Capture the cell that displays the provided text and extract its (x, y) central coordinate. 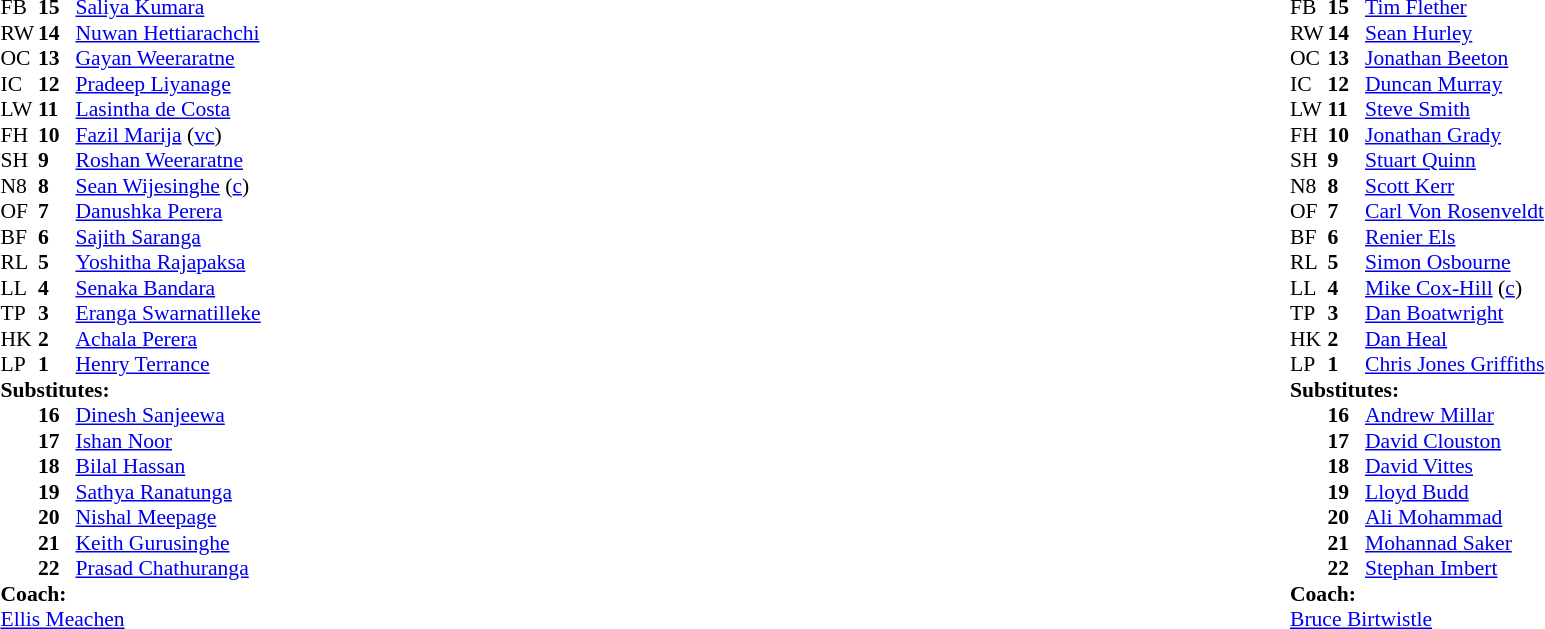
Roshan Weeraratne (168, 161)
Lloyd Budd (1455, 492)
Scott Kerr (1455, 186)
Nishal Meepage (168, 517)
Bilal Hassan (168, 467)
Jonathan Grady (1455, 135)
Henry Terrance (168, 365)
Senaka Bandara (168, 288)
Ishan Noor (168, 441)
Pradeep Liyanage (168, 84)
Prasad Chathuranga (168, 569)
Yoshitha Rajapaksa (168, 263)
Duncan Murray (1455, 84)
Chris Jones Griffiths (1455, 365)
Dinesh Sanjeewa (168, 415)
Lasintha de Costa (168, 109)
Renier Els (1455, 237)
Sean Hurley (1455, 33)
Gayan Weeraratne (168, 59)
David Clouston (1455, 441)
Sean Wijesinghe (c) (168, 186)
Achala Perera (168, 339)
Danushka Perera (168, 211)
Mike Cox-Hill (c) (1455, 288)
Dan Boatwright (1455, 313)
Jonathan Beeton (1455, 59)
David Vittes (1455, 467)
Simon Osbourne (1455, 263)
Mohannad Saker (1455, 543)
Sathya Ranatunga (168, 492)
Fazil Marija (vc) (168, 135)
Carl Von Rosenveldt (1455, 211)
Keith Gurusinghe (168, 543)
Eranga Swarnatilleke (168, 313)
Dan Heal (1455, 339)
Andrew Millar (1455, 415)
Stuart Quinn (1455, 161)
Nuwan Hettiarachchi (168, 33)
Stephan Imbert (1455, 569)
Steve Smith (1455, 109)
Ali Mohammad (1455, 517)
Sajith Saranga (168, 237)
